Scan for the cell matching the given text and deliver its [x, y] coordinate at center. 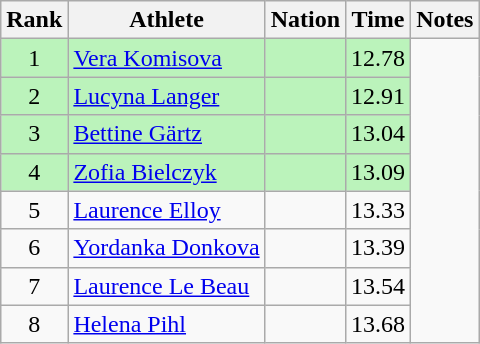
Laurence Elloy [166, 210]
13.33 [378, 210]
Time [378, 20]
Nation [305, 20]
Notes [445, 20]
Zofia Bielczyk [166, 172]
Lucyna Langer [166, 96]
Helena Pihl [166, 324]
13.09 [378, 172]
13.54 [378, 286]
13.39 [378, 248]
6 [34, 248]
Vera Komisova [166, 58]
13.04 [378, 134]
1 [34, 58]
12.91 [378, 96]
Rank [34, 20]
Bettine Gärtz [166, 134]
5 [34, 210]
7 [34, 286]
4 [34, 172]
3 [34, 134]
13.68 [378, 324]
Athlete [166, 20]
Yordanka Donkova [166, 248]
12.78 [378, 58]
2 [34, 96]
Laurence Le Beau [166, 286]
8 [34, 324]
